From the cell containing the given text, extract its center point as (X, Y) coordinate. 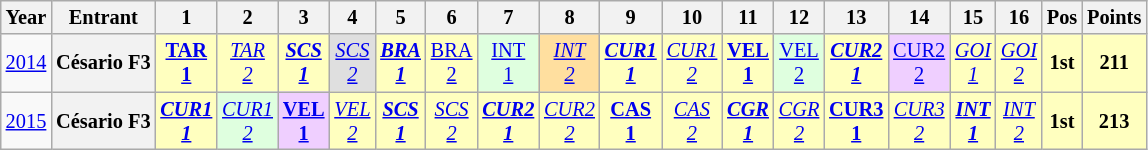
14 (919, 17)
BRA2 (452, 63)
CAS1 (631, 121)
GOI2 (1019, 63)
13 (856, 17)
Points (1114, 17)
CAS2 (692, 121)
CUR32 (919, 121)
TAR2 (248, 63)
2014 (26, 63)
2 (248, 17)
213 (1114, 121)
10 (692, 17)
CGR1 (748, 121)
6 (452, 17)
3 (304, 17)
2015 (26, 121)
BRA1 (400, 63)
Year (26, 17)
5 (400, 17)
11 (748, 17)
Pos (1062, 17)
12 (799, 17)
TAR1 (186, 63)
CGR2 (799, 121)
9 (631, 17)
CUR31 (856, 121)
15 (973, 17)
Entrant (103, 17)
16 (1019, 17)
1 (186, 17)
GOI1 (973, 63)
4 (352, 17)
8 (570, 17)
7 (508, 17)
211 (1114, 63)
